Detect which cell encompasses the target text, then output its [X, Y] center coordinate. 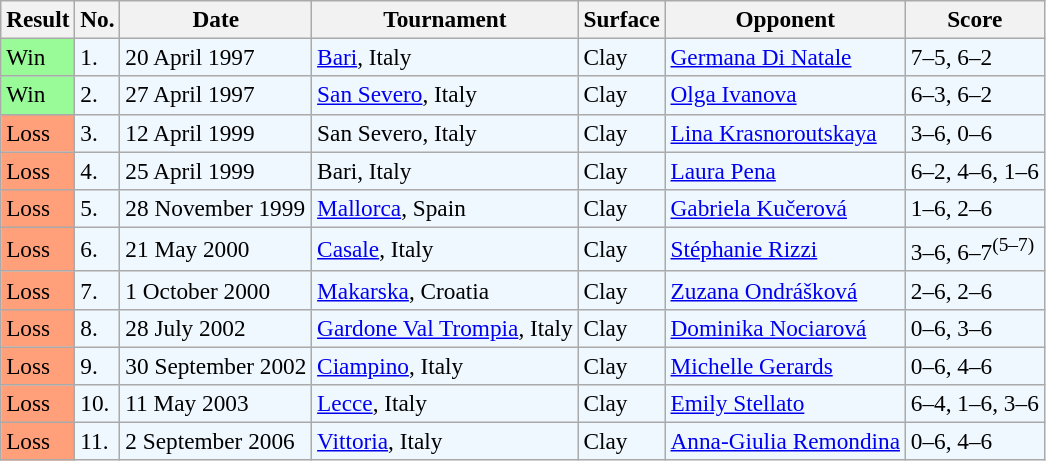
28 November 1999 [216, 208]
6–2, 4–6, 1–6 [974, 170]
Emily Stellato [785, 403]
8. [98, 328]
2. [98, 95]
Stéphanie Rizzi [785, 249]
No. [98, 19]
30 September 2002 [216, 366]
4. [98, 170]
5. [98, 208]
Opponent [785, 19]
Lecce, Italy [445, 403]
6–4, 1–6, 3–6 [974, 403]
11. [98, 441]
Casale, Italy [445, 249]
25 April 1999 [216, 170]
Result [38, 19]
Tournament [445, 19]
Makarska, Croatia [445, 290]
1–6, 2–6 [974, 208]
28 July 2002 [216, 328]
3–6, 6–7(5–7) [974, 249]
3–6, 0–6 [974, 133]
6. [98, 249]
Germana Di Natale [785, 57]
1. [98, 57]
20 April 1997 [216, 57]
Surface [622, 19]
Anna-Giulia Remondina [785, 441]
6–3, 6–2 [974, 95]
21 May 2000 [216, 249]
Date [216, 19]
Gardone Val Trompia, Italy [445, 328]
Gabriela Kučerová [785, 208]
10. [98, 403]
Laura Pena [785, 170]
2–6, 2–6 [974, 290]
Michelle Gerards [785, 366]
Dominika Nociarová [785, 328]
2 September 2006 [216, 441]
Vittoria, Italy [445, 441]
7. [98, 290]
0–6, 3–6 [974, 328]
Ciampino, Italy [445, 366]
Lina Krasnoroutskaya [785, 133]
Score [974, 19]
Olga Ivanova [785, 95]
3. [98, 133]
11 May 2003 [216, 403]
Zuzana Ondrášková [785, 290]
Mallorca, Spain [445, 208]
9. [98, 366]
27 April 1997 [216, 95]
12 April 1999 [216, 133]
1 October 2000 [216, 290]
7–5, 6–2 [974, 57]
